Output the (X, Y) coordinate of the center of the cell containing the given text.  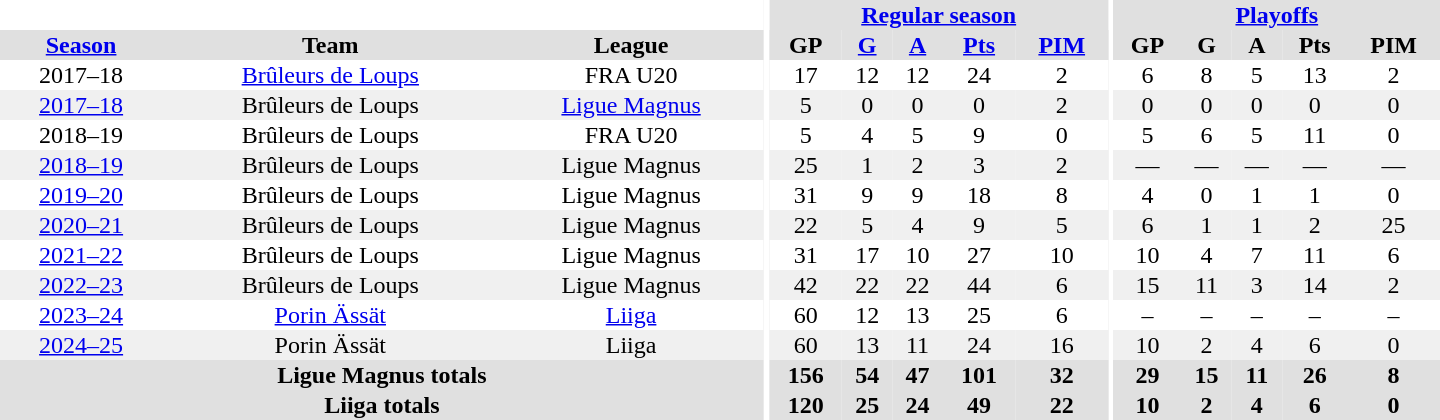
2019–20 (81, 195)
120 (806, 405)
7 (1257, 255)
26 (1314, 375)
44 (980, 285)
16 (1062, 345)
32 (1062, 375)
2021–22 (81, 255)
2022–23 (81, 285)
42 (806, 285)
14 (1314, 285)
101 (980, 375)
54 (867, 375)
29 (1148, 375)
2020–21 (81, 225)
Season (81, 45)
Regular season (938, 15)
League (630, 45)
2024–25 (81, 345)
47 (917, 375)
49 (980, 405)
18 (980, 195)
27 (980, 255)
Liiga totals (382, 405)
2023–24 (81, 315)
156 (806, 375)
Ligue Magnus totals (382, 375)
Playoffs (1277, 15)
Team (330, 45)
